Locate the cell with the specified text and output its (X, Y) center coordinate. 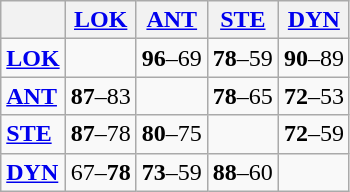
87–83 (100, 96)
72–59 (314, 134)
87–78 (100, 134)
88–60 (242, 172)
78–65 (242, 96)
72–53 (314, 96)
96–69 (172, 58)
67–78 (100, 172)
78–59 (242, 58)
80–75 (172, 134)
90–89 (314, 58)
73–59 (172, 172)
